Extract the (x, y) coordinate from the center of the cell holding the provided text.  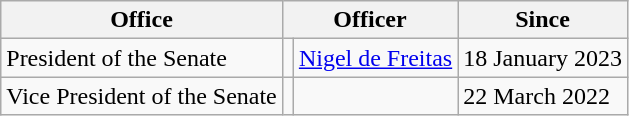
Since (543, 20)
Officer (370, 20)
Office (142, 20)
22 March 2022 (543, 96)
18 January 2023 (543, 58)
Vice President of the Senate (142, 96)
President of the Senate (142, 58)
Nigel de Freitas (375, 58)
